Return the [x, y] coordinate for the center point of the cell that contains the specified text.  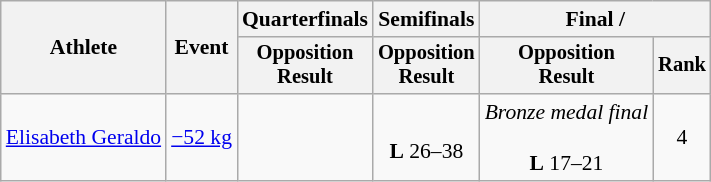
Event [202, 48]
Semifinals [426, 19]
Final / [596, 19]
Rank [682, 66]
Athlete [84, 48]
Bronze medal finalL 17–21 [567, 138]
Quarterfinals [305, 19]
Elisabeth Geraldo [84, 138]
L 26–38 [426, 138]
4 [682, 138]
−52 kg [202, 138]
